Return (x, y) of the center of cell containing provided text 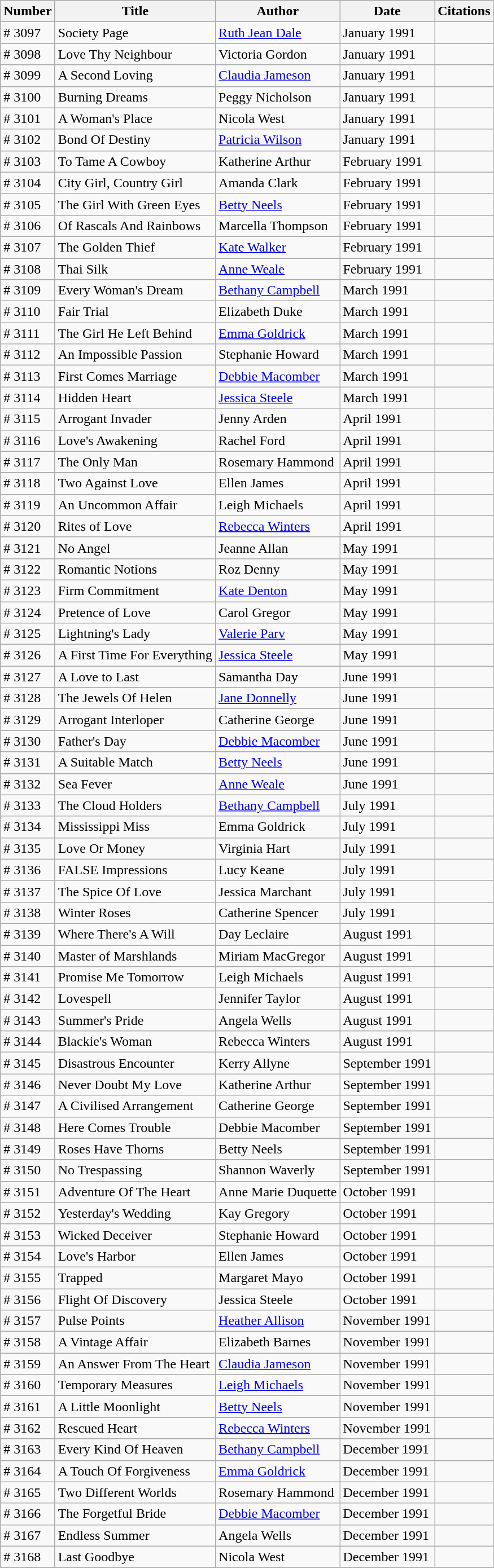
# 3154 (28, 1256)
Temporary Measures (135, 1385)
A Woman's Place (135, 118)
Last Goodbye (135, 1557)
Summer's Pride (135, 1020)
Love's Harbor (135, 1256)
# 3139 (28, 934)
Number (28, 11)
Margaret Mayo (278, 1278)
# 3162 (28, 1428)
An Impossible Passion (135, 355)
# 3115 (28, 419)
# 3142 (28, 999)
Citations (464, 11)
# 3120 (28, 526)
Jennifer Taylor (278, 999)
# 3159 (28, 1364)
Jessica Marchant (278, 891)
# 3106 (28, 226)
The Jewels Of Helen (135, 698)
Catherine Spencer (278, 913)
# 3134 (28, 827)
# 3153 (28, 1235)
Peggy Nicholson (278, 97)
# 3099 (28, 76)
# 3098 (28, 54)
A Civilised Arrangement (135, 1106)
# 3141 (28, 977)
# 3163 (28, 1450)
Mississippi Miss (135, 827)
# 3126 (28, 655)
# 3149 (28, 1149)
Winter Roses (135, 913)
# 3135 (28, 848)
Anne Marie Duquette (278, 1192)
# 3122 (28, 569)
The Girl He Left Behind (135, 333)
Burning Dreams (135, 97)
Marcella Thompson (278, 226)
Roz Denny (278, 569)
# 3161 (28, 1407)
# 3152 (28, 1213)
Society Page (135, 33)
The Golden Thief (135, 247)
# 3145 (28, 1063)
Yesterday's Wedding (135, 1213)
Rites of Love (135, 526)
# 3111 (28, 333)
Pretence of Love (135, 612)
Promise Me Tomorrow (135, 977)
# 3103 (28, 161)
Arrogant Invader (135, 419)
Disastrous Encounter (135, 1063)
# 3165 (28, 1492)
Bond Of Destiny (135, 140)
# 3107 (28, 247)
# 3132 (28, 784)
Adventure Of The Heart (135, 1192)
Jeanne Allan (278, 548)
The Girl With Green Eyes (135, 204)
# 3110 (28, 312)
Where There's A Will (135, 934)
Trapped (135, 1278)
An Answer From The Heart (135, 1364)
# 3147 (28, 1106)
# 3160 (28, 1385)
Miriam MacGregor (278, 956)
# 3105 (28, 204)
# 3101 (28, 118)
Arrogant Interloper (135, 720)
Amanda Clark (278, 183)
# 3123 (28, 591)
# 3104 (28, 183)
Sea Fever (135, 784)
# 3113 (28, 376)
Lovespell (135, 999)
# 3117 (28, 462)
# 3137 (28, 891)
# 3133 (28, 805)
Hidden Heart (135, 398)
Wicked Deceiver (135, 1235)
The Forgetful Bride (135, 1514)
Love's Awakening (135, 441)
Virginia Hart (278, 848)
Love Or Money (135, 848)
Valerie Parv (278, 634)
Thai Silk (135, 269)
# 3125 (28, 634)
Blackie's Woman (135, 1042)
Fair Trial (135, 312)
First Comes Marriage (135, 376)
# 3167 (28, 1535)
A Touch Of Forgiveness (135, 1471)
A Little Moonlight (135, 1407)
The Only Man (135, 462)
# 3109 (28, 290)
# 3166 (28, 1514)
Never Doubt My Love (135, 1085)
# 3150 (28, 1170)
# 3108 (28, 269)
Two Different Worlds (135, 1492)
A Second Loving (135, 76)
Rescued Heart (135, 1428)
# 3128 (28, 698)
Ruth Jean Dale (278, 33)
Date (387, 11)
# 3119 (28, 505)
# 3114 (28, 398)
# 3156 (28, 1299)
Roses Have Thorns (135, 1149)
# 3144 (28, 1042)
The Spice Of Love (135, 891)
Every Woman's Dream (135, 290)
A First Time For Everything (135, 655)
# 3157 (28, 1321)
A Vintage Affair (135, 1342)
FALSE Impressions (135, 870)
# 3140 (28, 956)
# 3127 (28, 677)
Elizabeth Barnes (278, 1342)
# 3102 (28, 140)
Victoria Gordon (278, 54)
Of Rascals And Rainbows (135, 226)
Every Kind Of Heaven (135, 1450)
Kate Denton (278, 591)
# 3136 (28, 870)
The Cloud Holders (135, 805)
# 3129 (28, 720)
# 3146 (28, 1085)
Here Comes Trouble (135, 1127)
City Girl, Country Girl (135, 183)
# 3138 (28, 913)
# 3148 (28, 1127)
# 3097 (28, 33)
Heather Allison (278, 1321)
No Trespassing (135, 1170)
# 3112 (28, 355)
Kate Walker (278, 247)
# 3164 (28, 1471)
Love Thy Neighbour (135, 54)
Rachel Ford (278, 441)
Father's Day (135, 741)
Title (135, 11)
Pulse Points (135, 1321)
To Tame A Cowboy (135, 161)
Kay Gregory (278, 1213)
# 3100 (28, 97)
Master of Marshlands (135, 956)
Samantha Day (278, 677)
# 3143 (28, 1020)
Endless Summer (135, 1535)
# 3121 (28, 548)
# 3116 (28, 441)
Kerry Allyne (278, 1063)
# 3155 (28, 1278)
Jane Donnelly (278, 698)
Two Against Love (135, 483)
# 3151 (28, 1192)
No Angel (135, 548)
Flight Of Discovery (135, 1299)
An Uncommon Affair (135, 505)
Elizabeth Duke (278, 312)
Lightning's Lady (135, 634)
Firm Commitment (135, 591)
Romantic Notions (135, 569)
Carol Gregor (278, 612)
Shannon Waverly (278, 1170)
Author (278, 11)
A Love to Last (135, 677)
# 3168 (28, 1557)
A Suitable Match (135, 763)
# 3130 (28, 741)
Lucy Keane (278, 870)
# 3124 (28, 612)
Jenny Arden (278, 419)
# 3158 (28, 1342)
# 3131 (28, 763)
# 3118 (28, 483)
Day Leclaire (278, 934)
Patricia Wilson (278, 140)
